Identify which cell holds the provided text, then report its (x, y) central coordinate. 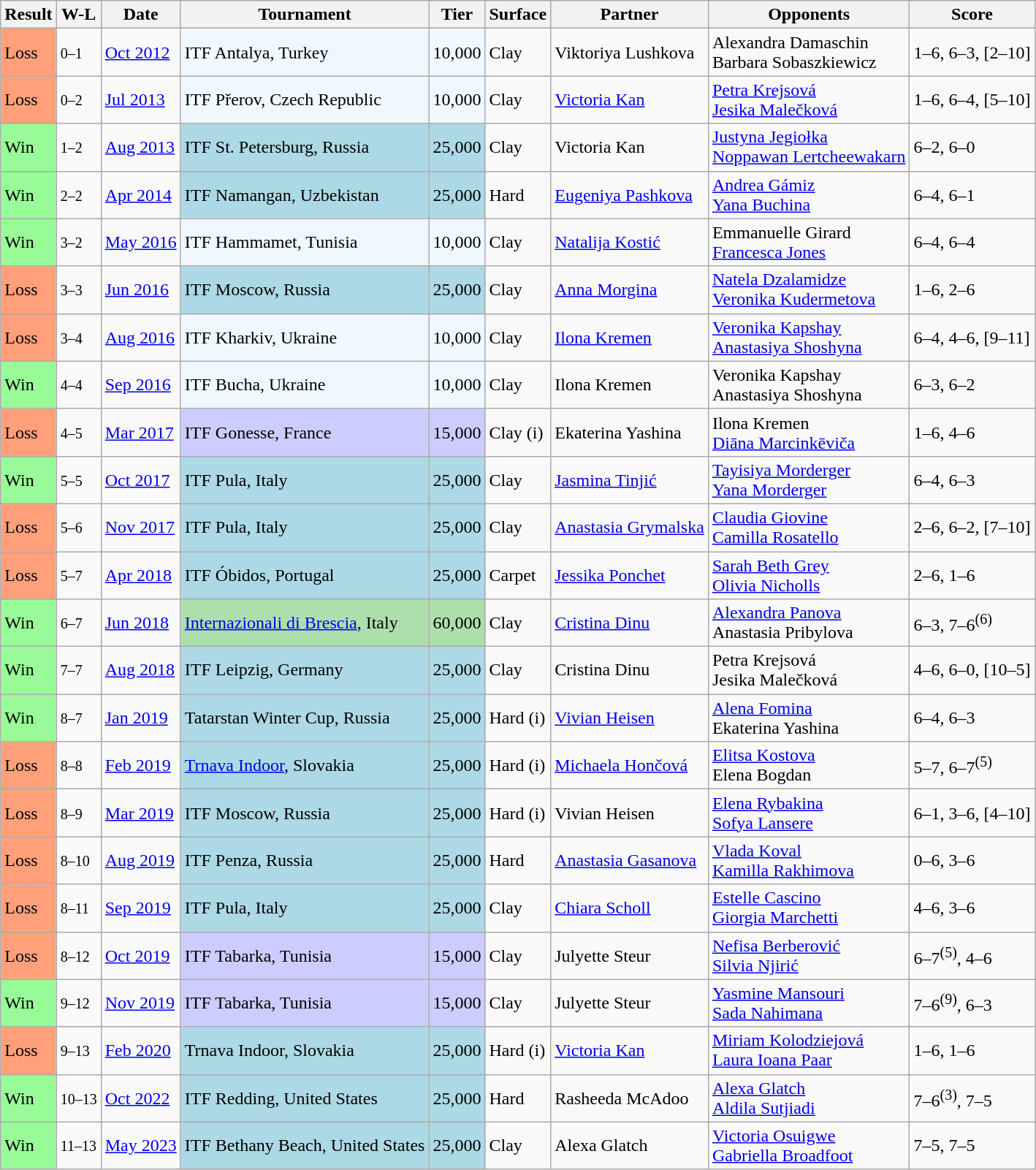
Emmanuelle Girard Francesca Jones (809, 243)
8–11 (79, 908)
Sep 2016 (140, 384)
5–7, 6–7(5) (972, 766)
4–4 (79, 384)
8–7 (79, 718)
Alexa Glatch (630, 1146)
May 2023 (140, 1146)
6–4, 6–1 (972, 194)
Tier (457, 15)
5–6 (79, 528)
Mar 2017 (140, 433)
0–1 (79, 53)
W-L (79, 15)
ITF Óbidos, Portugal (305, 574)
Aug 2016 (140, 338)
Jun 2016 (140, 289)
Aug 2013 (140, 148)
Ekaterina Yashina (630, 433)
10–13 (79, 1098)
Victoria Osuigwe Gabriella Broadfoot (809, 1146)
ITF Bucha, Ukraine (305, 384)
8–9 (79, 813)
Sep 2019 (140, 908)
Jasmina Tinjić (630, 479)
6–3, 6–2 (972, 384)
5–5 (79, 479)
ITF St. Petersburg, Russia (305, 148)
Ilona Kremen Diāna Marcinkēviča (809, 433)
Justyna Jegiołka Noppawan Lertcheewakarn (809, 148)
6–4, 6–4 (972, 243)
6–1, 3–6, [4–10] (972, 813)
Eugeniya Pashkova (630, 194)
ITF Kharkiv, Ukraine (305, 338)
Elitsa Kostova Elena Bogdan (809, 766)
Opponents (809, 15)
ITF Namangan, Uzbekistan (305, 194)
Viktoriya Lushkova (630, 53)
6–3, 7–6(6) (972, 623)
Oct 2017 (140, 479)
Clay (i) (518, 433)
7–6(3), 7–5 (972, 1098)
ITF Penza, Russia (305, 861)
11–13 (79, 1146)
Tatarstan Winter Cup, Russia (305, 718)
Jessika Ponchet (630, 574)
Anna Morgina (630, 289)
Elena Rybakina Sofya Lansere (809, 813)
9–12 (79, 1003)
7–5, 7–5 (972, 1146)
60,000 (457, 623)
Oct 2012 (140, 53)
Estelle Cascino Giorgia Marchetti (809, 908)
May 2016 (140, 243)
Internazionali di Brescia, Italy (305, 623)
6–7 (79, 623)
Claudia Giovine Camilla Rosatello (809, 528)
4–6, 3–6 (972, 908)
Nefisa Berberović Silvia Njirić (809, 956)
Anastasia Grymalska (630, 528)
4–6, 6–0, [10–5] (972, 671)
Oct 2019 (140, 956)
Vlada Koval Kamilla Rakhimova (809, 861)
Nov 2019 (140, 1003)
ITF Redding, United States (305, 1098)
Partner (630, 15)
Tournament (305, 15)
Natalija Kostić (630, 243)
ITF Gonesse, France (305, 433)
Feb 2019 (140, 766)
1–6, 6–4, [5–10] (972, 99)
0–6, 3–6 (972, 861)
Natela Dzalamidze Veronika Kudermetova (809, 289)
Oct 2022 (140, 1098)
Feb 2020 (140, 1051)
3–4 (79, 338)
Tayisiya Morderger Yana Morderger (809, 479)
Result (28, 15)
3–2 (79, 243)
6–2, 6–0 (972, 148)
Aug 2018 (140, 671)
Rasheeda McAdoo (630, 1098)
5–7 (79, 574)
Mar 2019 (140, 813)
Alexandra Panova Anastasia Pribylova (809, 623)
1–2 (79, 148)
Jan 2019 (140, 718)
Apr 2014 (140, 194)
7–6(9), 6–3 (972, 1003)
Jun 2018 (140, 623)
8–12 (79, 956)
ITF Hammamet, Tunisia (305, 243)
2–2 (79, 194)
Carpet (518, 574)
ITF Bethany Beach, United States (305, 1146)
ITF Antalya, Turkey (305, 53)
4–5 (79, 433)
1–6, 1–6 (972, 1051)
Aug 2019 (140, 861)
Anastasia Gasanova (630, 861)
2–6, 6–2, [7–10] (972, 528)
2–6, 1–6 (972, 574)
Sarah Beth Grey Olivia Nicholls (809, 574)
Miriam Kolodziejová Laura Ioana Paar (809, 1051)
7–7 (79, 671)
1–6, 4–6 (972, 433)
Yasmine Mansouri Sada Nahimana (809, 1003)
Surface (518, 15)
1–6, 6–3, [2–10] (972, 53)
ITF Přerov, Czech Republic (305, 99)
0–2 (79, 99)
Date (140, 15)
Michaela Hončová (630, 766)
Alexa Glatch Aldila Sutjiadi (809, 1098)
Alexandra Damaschin Barbara Sobaszkiewicz (809, 53)
8–8 (79, 766)
1–6, 2–6 (972, 289)
9–13 (79, 1051)
Nov 2017 (140, 528)
ITF Leipzig, Germany (305, 671)
Andrea Gámiz Yana Buchina (809, 194)
Jul 2013 (140, 99)
Apr 2018 (140, 574)
Alena Fomina Ekaterina Yashina (809, 718)
6–4, 4–6, [9–11] (972, 338)
6–7(5), 4–6 (972, 956)
Chiara Scholl (630, 908)
Score (972, 15)
8–10 (79, 861)
3–3 (79, 289)
